Return (X, Y) of the center of cell containing provided text 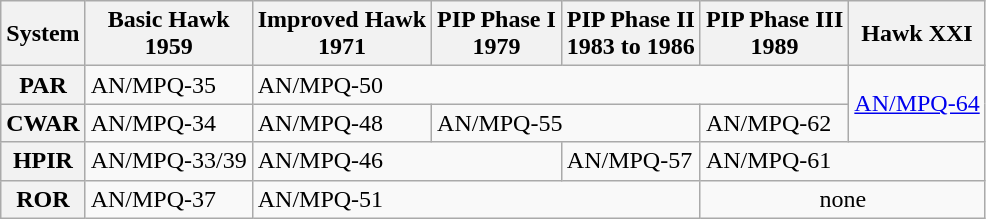
AN/MPQ-62 (774, 123)
HPIR (43, 161)
AN/MPQ-51 (476, 199)
PIP Phase III 1989 (774, 34)
PAR (43, 85)
AN/MPQ-55 (566, 123)
AN/MPQ-34 (168, 123)
AN/MPQ-46 (406, 161)
CWAR (43, 123)
Hawk XXI (917, 34)
PIP Phase II 1983 to 1986 (630, 34)
System (43, 34)
PIP Phase I 1979 (497, 34)
ROR (43, 199)
none (842, 199)
AN/MPQ-35 (168, 85)
AN/MPQ-61 (842, 161)
Improved Hawk 1971 (342, 34)
AN/MPQ-50 (550, 85)
AN/MPQ-37 (168, 199)
Basic Hawk 1959 (168, 34)
AN/MPQ-48 (342, 123)
AN/MPQ-64 (917, 104)
AN/MPQ-33/39 (168, 161)
AN/MPQ-57 (630, 161)
